For the text-containing cell, return its midpoint in [x, y] coordinate format. 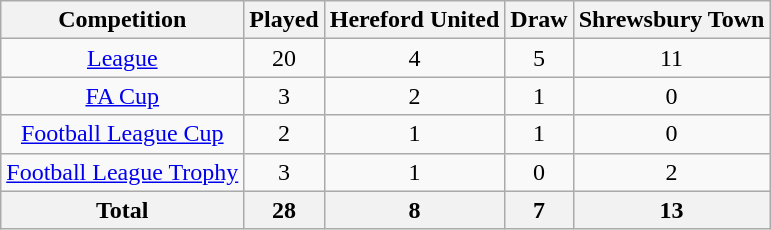
FA Cup [122, 96]
7 [539, 210]
Played [284, 20]
Football League Trophy [122, 172]
11 [672, 58]
20 [284, 58]
13 [672, 210]
Total [122, 210]
Hereford United [414, 20]
4 [414, 58]
28 [284, 210]
Football League Cup [122, 134]
8 [414, 210]
Competition [122, 20]
Shrewsbury Town [672, 20]
5 [539, 58]
League [122, 58]
Draw [539, 20]
